Pinpoint the cell where the given text exists, returning its (x, y) midpoint coordinate. 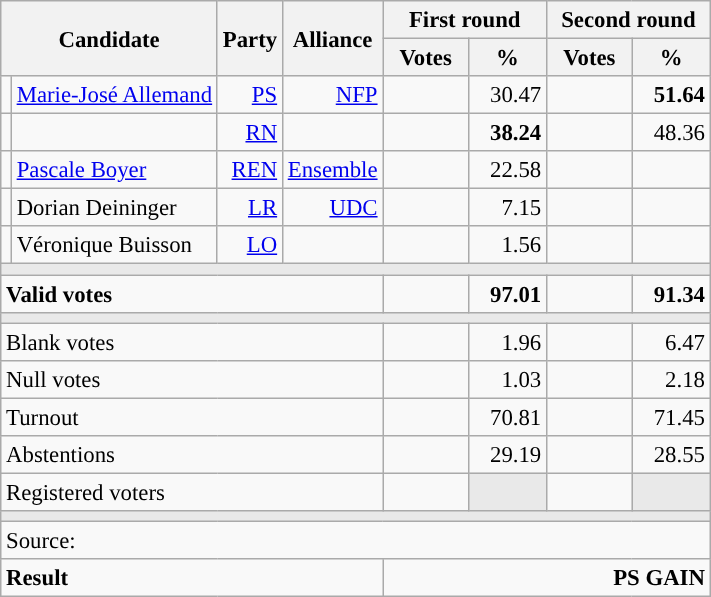
RN (250, 133)
Ensemble (332, 170)
Candidate (110, 38)
28.55 (671, 455)
97.01 (507, 294)
LO (250, 245)
REN (250, 170)
Blank votes (192, 342)
NFP (332, 95)
Abstentions (192, 455)
Pascale Boyer (114, 170)
38.24 (507, 133)
71.45 (671, 417)
Registered voters (192, 492)
22.58 (507, 170)
PS (250, 95)
Alliance (332, 38)
Valid votes (192, 294)
6.47 (671, 342)
LR (250, 208)
7.15 (507, 208)
2.18 (671, 379)
Turnout (192, 417)
Party (250, 38)
PS GAIN (546, 578)
51.64 (671, 95)
48.36 (671, 133)
Source: (356, 540)
Second round (629, 20)
1.56 (507, 245)
91.34 (671, 294)
First round (465, 20)
70.81 (507, 417)
Null votes (192, 379)
UDC (332, 208)
Marie-José Allemand (114, 95)
Véronique Buisson (114, 245)
29.19 (507, 455)
Dorian Deininger (114, 208)
1.03 (507, 379)
1.96 (507, 342)
30.47 (507, 95)
Result (192, 578)
